Return the [X, Y] coordinate for the center point of the cell that contains the specified text.  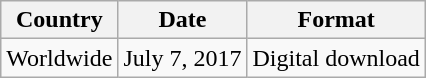
Worldwide [60, 58]
Format [336, 20]
Date [182, 20]
July 7, 2017 [182, 58]
Digital download [336, 58]
Country [60, 20]
